Extract the (x, y) coordinate from the center of the cell holding the provided text.  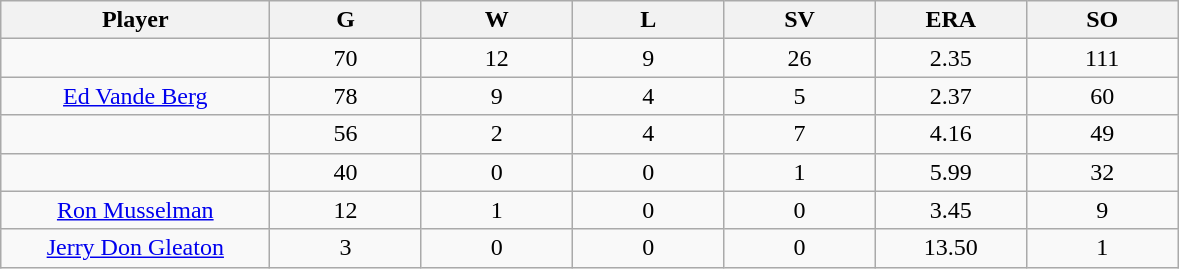
ERA (950, 20)
13.50 (950, 248)
SV (800, 20)
7 (800, 134)
G (346, 20)
111 (1102, 58)
70 (346, 58)
4.16 (950, 134)
L (648, 20)
60 (1102, 96)
SO (1102, 20)
32 (1102, 172)
56 (346, 134)
Ron Musselman (136, 210)
78 (346, 96)
2.35 (950, 58)
5 (800, 96)
2 (496, 134)
2.37 (950, 96)
26 (800, 58)
Player (136, 20)
5.99 (950, 172)
49 (1102, 134)
3 (346, 248)
Jerry Don Gleaton (136, 248)
3.45 (950, 210)
W (496, 20)
40 (346, 172)
Ed Vande Berg (136, 96)
